Extract the (x, y) coordinate from the center of the cell holding the provided text.  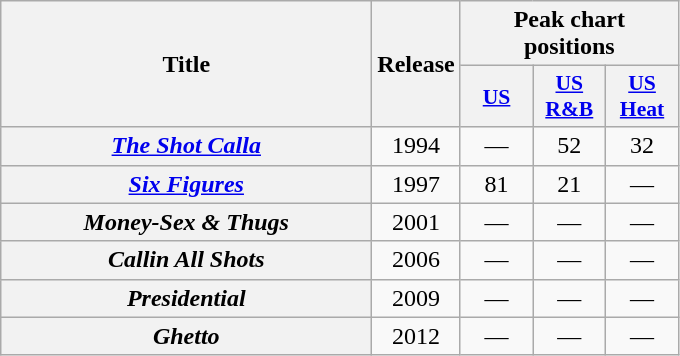
Title (186, 64)
Money-Sex & Thugs (186, 222)
21 (570, 184)
2009 (416, 298)
US R&B (570, 96)
32 (642, 146)
Ghetto (186, 336)
The Shot Calla (186, 146)
1997 (416, 184)
Presidential (186, 298)
2001 (416, 222)
2012 (416, 336)
Release (416, 64)
Peak chart positions (569, 34)
1994 (416, 146)
81 (496, 184)
US Heat (642, 96)
Six Figures (186, 184)
Callin All Shots (186, 260)
2006 (416, 260)
52 (570, 146)
US (496, 96)
